Provide the (x, y) coordinate of the cell's center where the given text is located.  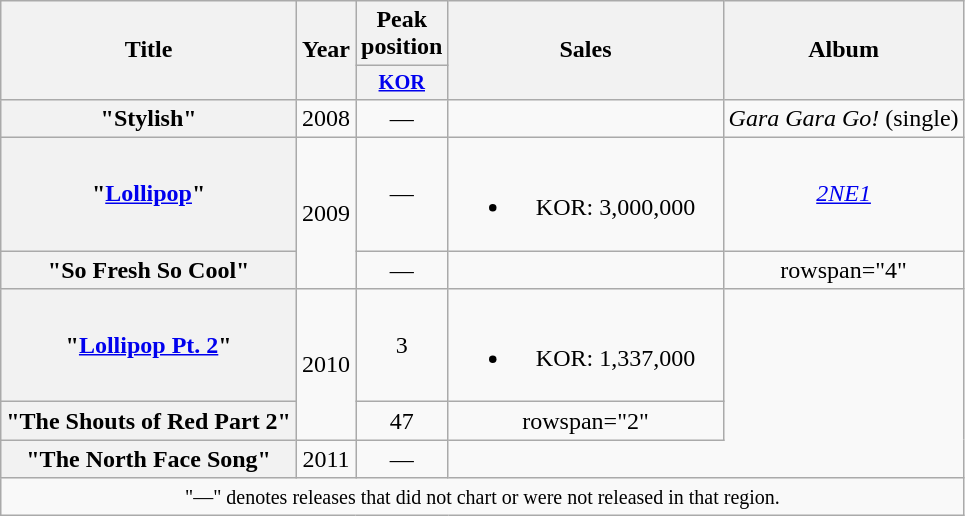
KOR (402, 83)
2010 (326, 364)
KOR: 3,000,000 (586, 194)
47 (402, 421)
Year (326, 50)
3 (402, 346)
"Stylish" (149, 118)
Sales (586, 50)
2008 (326, 118)
Album (844, 50)
Gara Gara Go! (single) (844, 118)
"Lollipop" (149, 194)
"The North Face Song" (149, 459)
2011 (326, 459)
rowspan="4" (844, 270)
2009 (326, 214)
Title (149, 50)
Peak position (402, 34)
"—" denotes releases that did not chart or were not released in that region. (482, 497)
2NE1 (844, 194)
"So Fresh So Cool" (149, 270)
KOR: 1,337,000 (586, 346)
rowspan="2" (586, 421)
"The Shouts of Red Part 2" (149, 421)
"Lollipop Pt. 2" (149, 346)
